Extract the [X, Y] coordinate from the center of the cell holding the provided text.  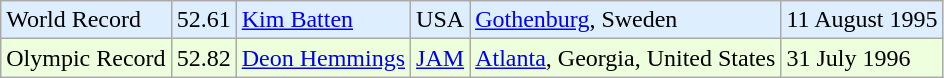
52.61 [204, 20]
Deon Hemmings [323, 58]
Olympic Record [86, 58]
Gothenburg, Sweden [626, 20]
31 July 1996 [862, 58]
JAM [440, 58]
USA [440, 20]
11 August 1995 [862, 20]
Kim Batten [323, 20]
52.82 [204, 58]
World Record [86, 20]
Atlanta, Georgia, United States [626, 58]
